Scan for the cell matching the given text and deliver its [X, Y] coordinate at center. 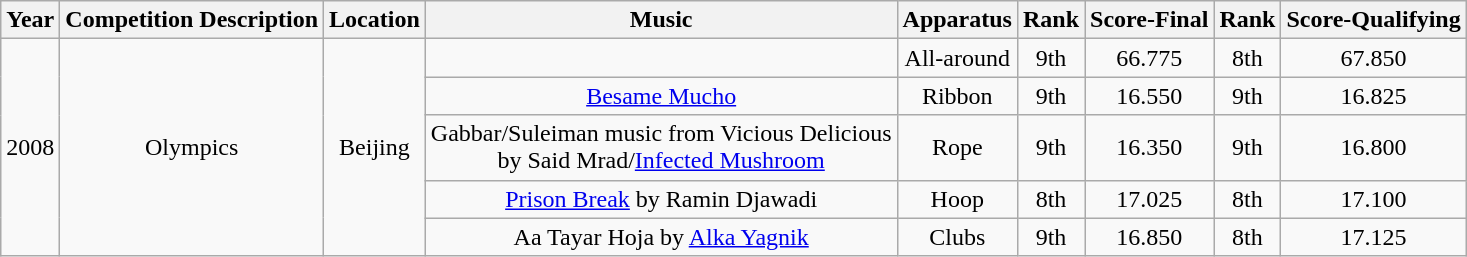
17.025 [1150, 199]
Score-Final [1150, 20]
Competition Description [192, 20]
66.775 [1150, 58]
Gabbar/Suleiman music from Vicious Delicious by Said Mrad/Infected Mushroom [661, 148]
17.125 [1374, 237]
Clubs [957, 237]
Besame Mucho [661, 96]
Beijing [375, 148]
16.825 [1374, 96]
16.350 [1150, 148]
Year [30, 20]
All-around [957, 58]
16.800 [1374, 148]
Music [661, 20]
16.850 [1150, 237]
Rope [957, 148]
Ribbon [957, 96]
Hoop [957, 199]
Aa Tayar Hoja by Alka Yagnik [661, 237]
2008 [30, 148]
17.100 [1374, 199]
Score-Qualifying [1374, 20]
Apparatus [957, 20]
Olympics [192, 148]
Prison Break by Ramin Djawadi [661, 199]
Location [375, 20]
16.550 [1150, 96]
67.850 [1374, 58]
